Provide the [X, Y] coordinate of the cell's center where the given text is located.  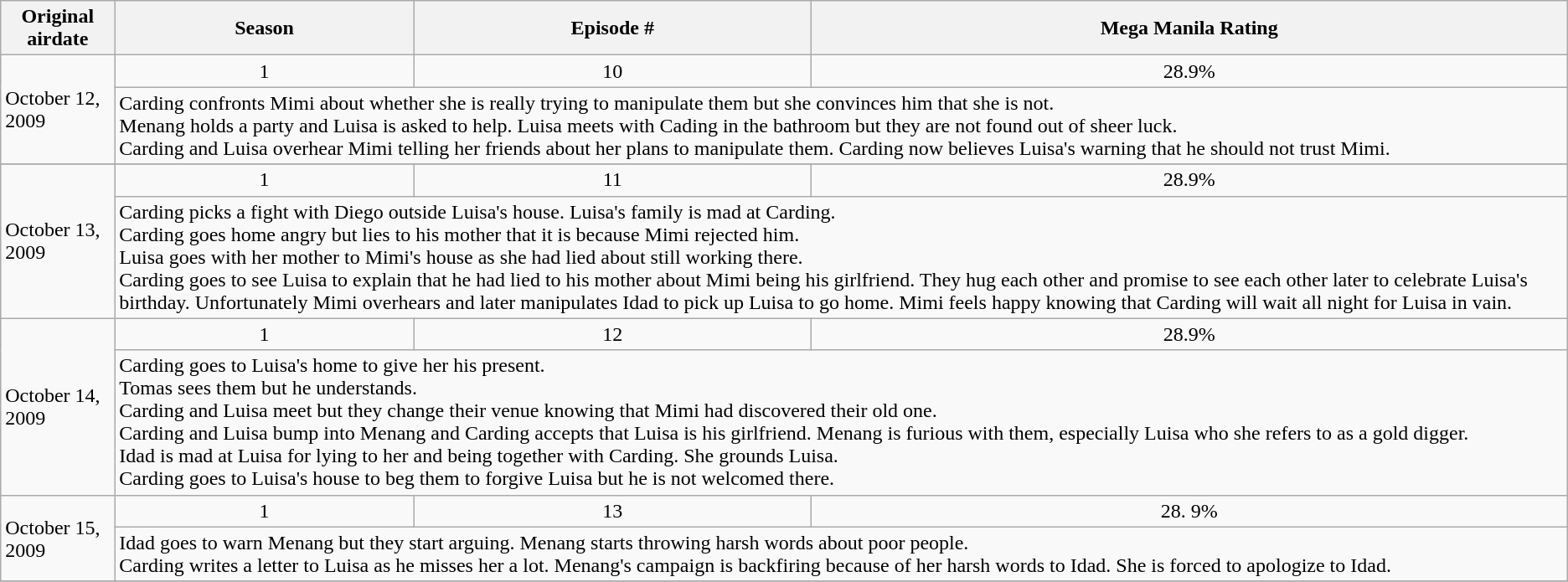
28. 9% [1189, 511]
October 15, 2009 [58, 538]
Mega Manila Rating [1189, 28]
Episode # [612, 28]
Season [265, 28]
13 [612, 511]
12 [612, 334]
Original airdate [58, 28]
October 12, 2009 [58, 110]
October 13, 2009 [58, 241]
October 14, 2009 [58, 407]
11 [612, 180]
10 [612, 71]
